Output the [x, y] coordinate of the center of the cell containing the given text.  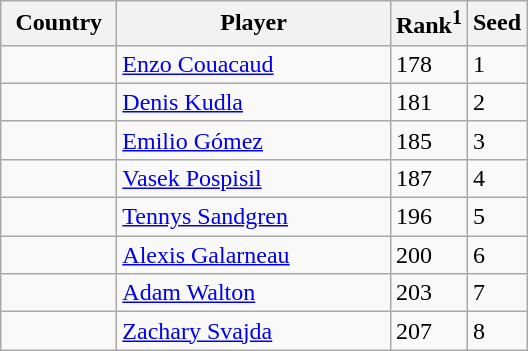
Country [59, 24]
Tennys Sandgren [254, 217]
4 [496, 178]
3 [496, 140]
Emilio Gómez [254, 140]
2 [496, 102]
Zachary Svajda [254, 331]
Alexis Galarneau [254, 255]
Seed [496, 24]
1 [496, 64]
203 [428, 293]
5 [496, 217]
196 [428, 217]
8 [496, 331]
Denis Kudla [254, 102]
187 [428, 178]
185 [428, 140]
207 [428, 331]
178 [428, 64]
Enzo Couacaud [254, 64]
181 [428, 102]
200 [428, 255]
7 [496, 293]
Player [254, 24]
Rank1 [428, 24]
6 [496, 255]
Adam Walton [254, 293]
Vasek Pospisil [254, 178]
